Determine the (X, Y) coordinate at the center of the cell enclosing the given text.  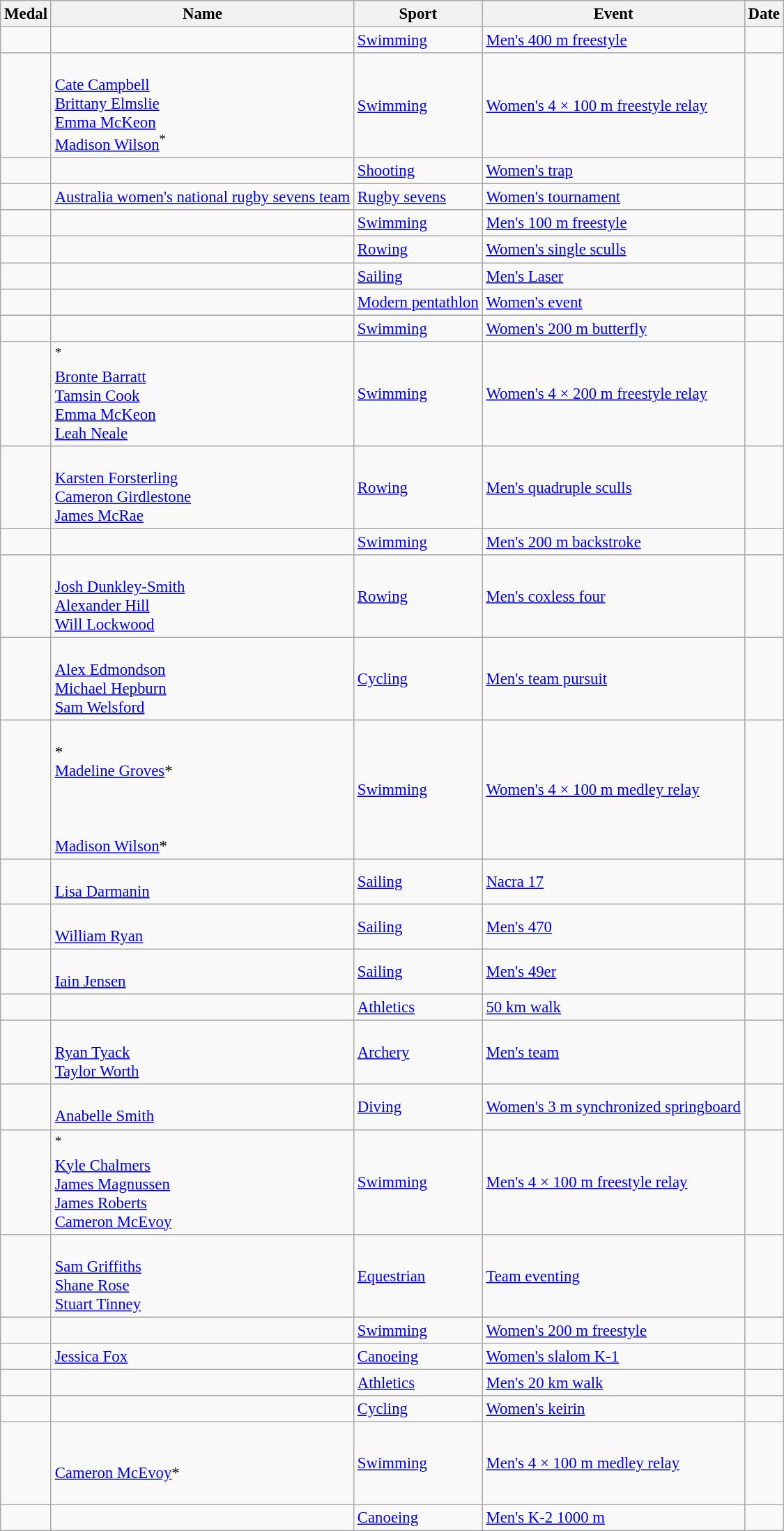
Women's 200 m freestyle (613, 1330)
Men's 200 m backstroke (613, 542)
Men's 470 (613, 927)
Alex EdmondsonMichael HepburnSam Welsford (202, 679)
Women's slalom K-1 (613, 1357)
Equestrian (418, 1276)
Men's team pursuit (613, 679)
Women's 4 × 100 m medley relay (613, 790)
Australia women's national rugby sevens team (202, 197)
Women's single sculls (613, 250)
Men's coxless four (613, 597)
Men's 20 km walk (613, 1383)
Josh Dunkley-SmithAlexander HillWill Lockwood (202, 597)
Men's Laser (613, 276)
Sport (418, 14)
Men's 4 × 100 m medley relay (613, 1463)
Women's trap (613, 171)
*Madeline Groves*Madison Wilson* (202, 790)
Men's team (613, 1053)
Women's event (613, 302)
*Kyle ChalmersJames MagnussenJames RobertsCameron McEvoy (202, 1182)
Men's 400 m freestyle (613, 40)
Cate CampbellBrittany ElmslieEmma McKeonMadison Wilson* (202, 105)
Name (202, 14)
Women's 4 × 200 m freestyle relay (613, 393)
Jessica Fox (202, 1357)
*Bronte BarrattTamsin CookEmma McKeonLeah Neale (202, 393)
Men's 100 m freestyle (613, 224)
Event (613, 14)
Karsten ForsterlingCameron GirdlestoneJames McRae (202, 488)
Date (764, 14)
Nacra 17 (613, 883)
Team eventing (613, 1276)
Shooting (418, 171)
50 km walk (613, 1007)
Men's 49er (613, 972)
Ryan TyackTaylor Worth (202, 1053)
Cameron McEvoy* (202, 1463)
Rugby sevens (418, 197)
Diving (418, 1107)
Women's 200 m butterfly (613, 328)
Women's tournament (613, 197)
Men's 4 × 100 m freestyle relay (613, 1182)
Anabelle Smith (202, 1107)
William Ryan (202, 927)
Men's K-2 1000 m (613, 1518)
Medal (26, 14)
Men's quadruple sculls (613, 488)
Modern pentathlon (418, 302)
Women's 3 m synchronized springboard (613, 1107)
Iain Jensen (202, 972)
Women's 4 × 100 m freestyle relay (613, 105)
Women's keirin (613, 1409)
Sam GriffithsShane RoseStuart Tinney (202, 1276)
Lisa Darmanin (202, 883)
Archery (418, 1053)
